For the text-containing cell, return its midpoint in (X, Y) coordinate format. 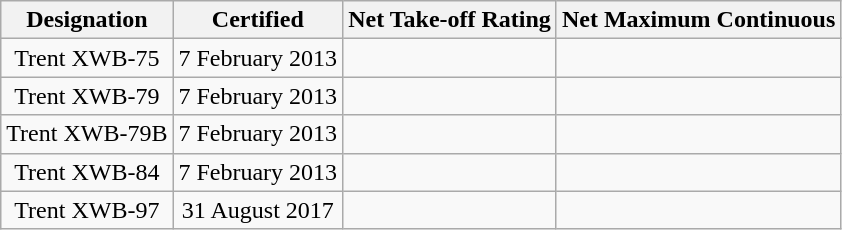
Certified (258, 20)
Trent XWB-84 (87, 172)
Trent XWB-75 (87, 58)
Trent XWB-97 (87, 210)
31 August 2017 (258, 210)
Net Take-off Rating (450, 20)
Trent XWB-79B (87, 134)
Designation (87, 20)
Net Maximum Continuous (698, 20)
Trent XWB-79 (87, 96)
